Return [X, Y] of the center of cell containing provided text 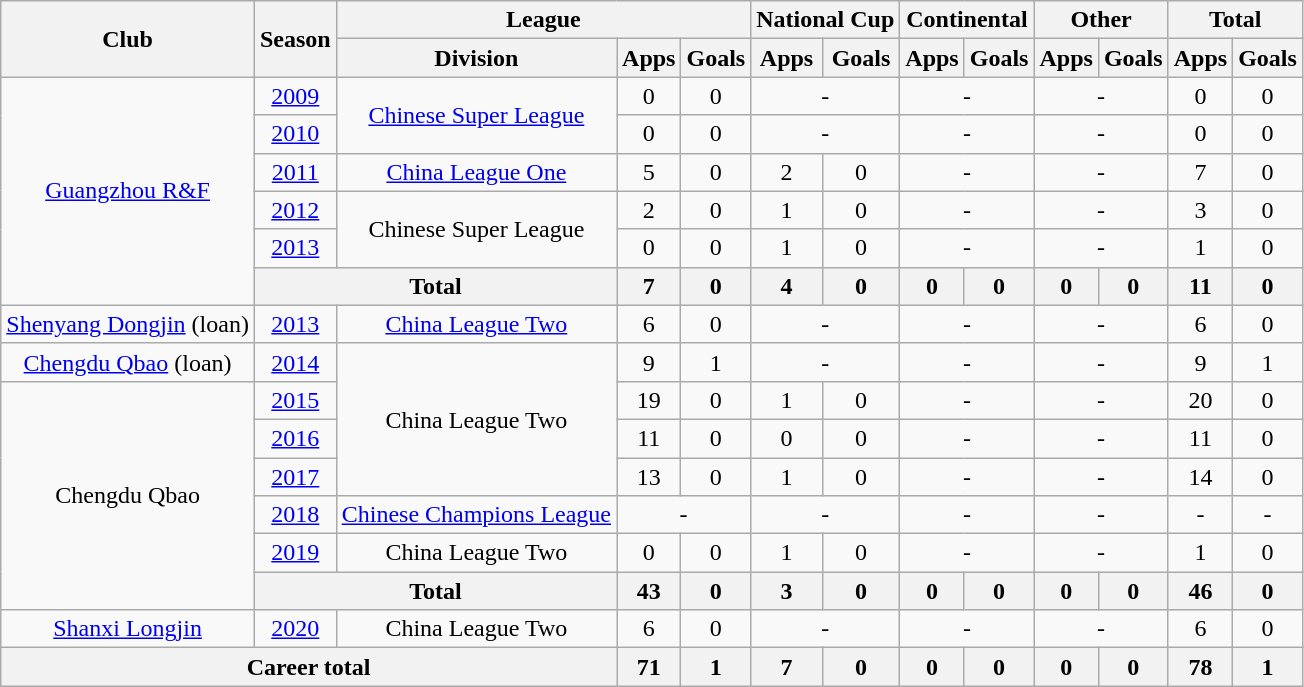
Division [476, 58]
2009 [295, 96]
China League One [476, 172]
2012 [295, 210]
Club [128, 39]
13 [649, 477]
5 [649, 172]
Continental [967, 20]
14 [1200, 477]
Shanxi Longjin [128, 629]
Other [1101, 20]
2015 [295, 400]
2010 [295, 134]
2017 [295, 477]
Chinese Champions League [476, 515]
Chengdu Qbao (loan) [128, 362]
Career total [309, 667]
Season [295, 39]
2011 [295, 172]
2019 [295, 553]
46 [1200, 591]
20 [1200, 400]
League [544, 20]
2018 [295, 515]
4 [787, 286]
2020 [295, 629]
43 [649, 591]
78 [1200, 667]
Shenyang Dongjin (loan) [128, 324]
19 [649, 400]
Guangzhou R&F [128, 191]
National Cup [826, 20]
71 [649, 667]
2014 [295, 362]
Chengdu Qbao [128, 495]
2016 [295, 438]
